Search for the cell housing the specified text and yield its (X, Y) center coordinate. 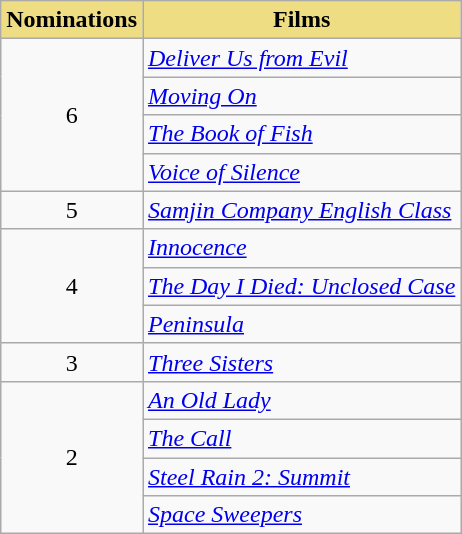
Nominations (72, 20)
Voice of Silence (301, 172)
Moving On (301, 96)
Films (301, 20)
Steel Rain 2: Summit (301, 477)
Three Sisters (301, 362)
6 (72, 115)
4 (72, 286)
An Old Lady (301, 400)
2 (72, 457)
The Book of Fish (301, 134)
The Call (301, 438)
Samjin Company English Class (301, 210)
Innocence (301, 248)
5 (72, 210)
Deliver Us from Evil (301, 58)
3 (72, 362)
The Day I Died: Unclosed Case (301, 286)
Peninsula (301, 324)
Space Sweepers (301, 515)
